Determine the [X, Y] coordinate at the center of the cell enclosing the given text.  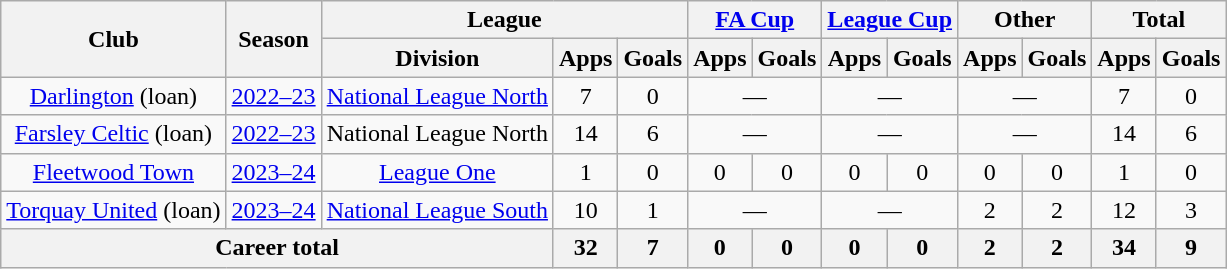
Career total [278, 248]
Other [1025, 20]
34 [1124, 248]
League One [437, 172]
10 [585, 210]
Farsley Celtic (loan) [114, 134]
12 [1124, 210]
3 [1191, 210]
Season [274, 39]
Torquay United (loan) [114, 210]
Club [114, 39]
League Cup [890, 20]
Total [1159, 20]
National League South [437, 210]
League [504, 20]
Fleetwood Town [114, 172]
32 [585, 248]
9 [1191, 248]
Darlington (loan) [114, 96]
Division [437, 58]
FA Cup [755, 20]
